Output the [X, Y] coordinate of the center of the cell containing the given text.  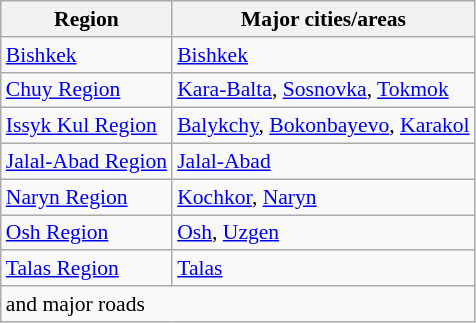
Osh, Uzgen [324, 233]
Balykchy, Bokonbayevo, Karakol [324, 126]
Talas [324, 269]
Jalal-Abad [324, 162]
Jalal-Abad Region [86, 162]
Chuy Region [86, 90]
Region [86, 19]
Major cities/areas [324, 19]
Talas Region [86, 269]
and major roads [238, 304]
Kara-Balta, Sosnovka, Tokmok [324, 90]
Naryn Region [86, 197]
Osh Region [86, 233]
Issyk Kul Region [86, 126]
Kochkor, Naryn [324, 197]
